From the cell containing the given text, extract its center point as (x, y) coordinate. 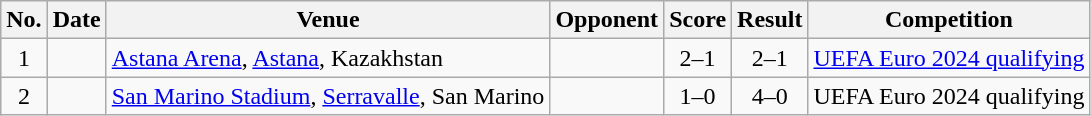
4–0 (770, 96)
Astana Arena, Astana, Kazakhstan (328, 58)
Result (770, 20)
2 (24, 96)
Competition (949, 20)
No. (24, 20)
1 (24, 58)
Score (698, 20)
Venue (328, 20)
Date (76, 20)
Opponent (607, 20)
1–0 (698, 96)
San Marino Stadium, Serravalle, San Marino (328, 96)
